Return the (X, Y) coordinate for the center point of the cell that contains the specified text.  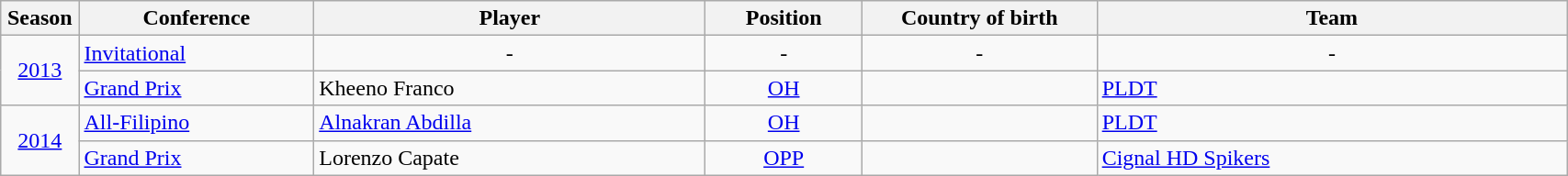
Country of birth (979, 18)
Team (1332, 18)
Season (40, 18)
2013 (40, 71)
2014 (40, 140)
Invitational (197, 53)
Cignal HD Spikers (1332, 158)
All-Filipino (197, 123)
Position (784, 18)
Conference (197, 18)
Player (510, 18)
Alnakran Abdilla (510, 123)
Kheeno Franco (510, 88)
OPP (784, 158)
Lorenzo Capate (510, 158)
